Scan for the cell matching the given text and deliver its [x, y] coordinate at center. 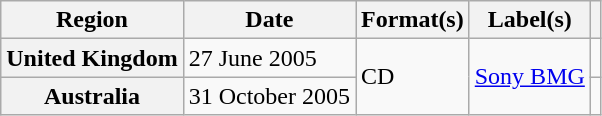
United Kingdom [92, 58]
31 October 2005 [269, 96]
27 June 2005 [269, 58]
Label(s) [530, 20]
Date [269, 20]
Region [92, 20]
Sony BMG [530, 77]
Format(s) [413, 20]
Australia [92, 96]
CD [413, 77]
